Return [x, y] of the center of cell containing provided text 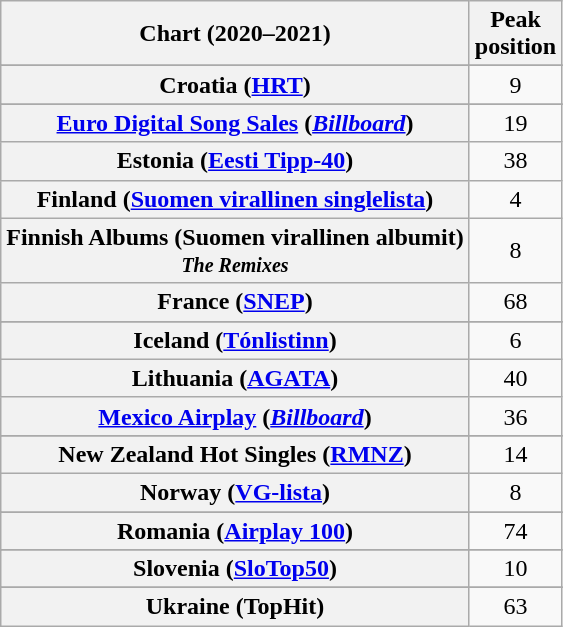
Lithuania (AGATA) [236, 378]
6 [515, 340]
Peakposition [515, 34]
68 [515, 302]
Mexico Airplay (Billboard) [236, 416]
Romania (Airplay 100) [236, 531]
Iceland (Tónlistinn) [236, 340]
63 [515, 607]
74 [515, 531]
10 [515, 569]
4 [515, 199]
Norway (VG-lista) [236, 492]
France (SNEP) [236, 302]
Euro Digital Song Sales (Billboard) [236, 123]
14 [515, 454]
36 [515, 416]
Estonia (Eesti Tipp-40) [236, 161]
19 [515, 123]
Slovenia (SloTop50) [236, 569]
Ukraine (TopHit) [236, 607]
Chart (2020–2021) [236, 34]
Croatia (HRT) [236, 85]
Finland (Suomen virallinen singlelista) [236, 199]
38 [515, 161]
Finnish Albums (Suomen virallinen albumit)The Remixes [236, 250]
New Zealand Hot Singles (RMNZ) [236, 454]
9 [515, 85]
40 [515, 378]
